Determine the [X, Y] coordinate at the center of the cell enclosing the given text.  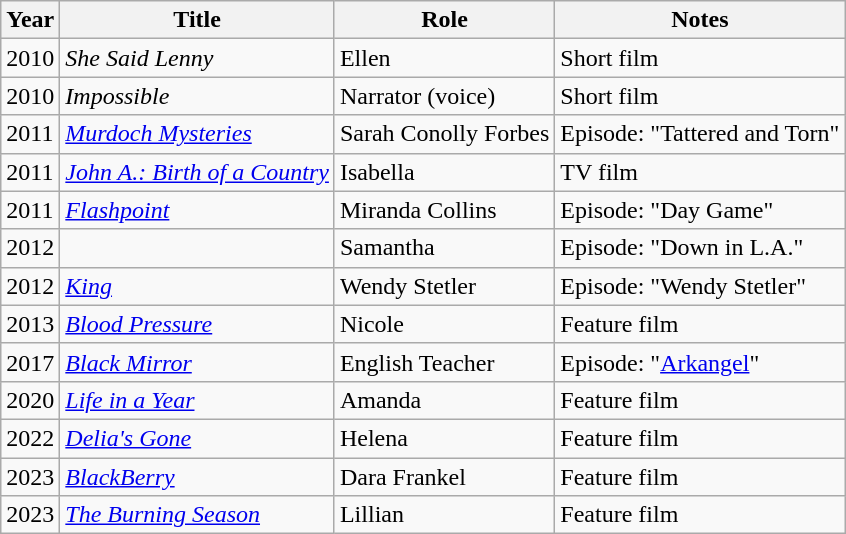
2022 [30, 438]
Flashpoint [198, 210]
The Burning Season [198, 515]
Delia's Gone [198, 438]
BlackBerry [198, 477]
Murdoch Mysteries [198, 134]
Isabella [444, 172]
Episode: "Arkangel" [700, 362]
Life in a Year [198, 400]
Impossible [198, 96]
Black Mirror [198, 362]
Narrator (voice) [444, 96]
Title [198, 20]
2013 [30, 324]
Helena [444, 438]
Year [30, 20]
2020 [30, 400]
English Teacher [444, 362]
Episode: "Down in L.A." [700, 248]
Notes [700, 20]
She Said Lenny [198, 58]
Episode: "Day Game" [700, 210]
King [198, 286]
Ellen [444, 58]
Lillian [444, 515]
Wendy Stetler [444, 286]
Sarah Conolly Forbes [444, 134]
Nicole [444, 324]
Samantha [444, 248]
Role [444, 20]
Episode: "Tattered and Torn" [700, 134]
Miranda Collins [444, 210]
John A.: Birth of a Country [198, 172]
Episode: "Wendy Stetler" [700, 286]
Blood Pressure [198, 324]
TV film [700, 172]
Dara Frankel [444, 477]
2017 [30, 362]
Amanda [444, 400]
